Output the (x, y) coordinate of the center of the cell containing the given text.  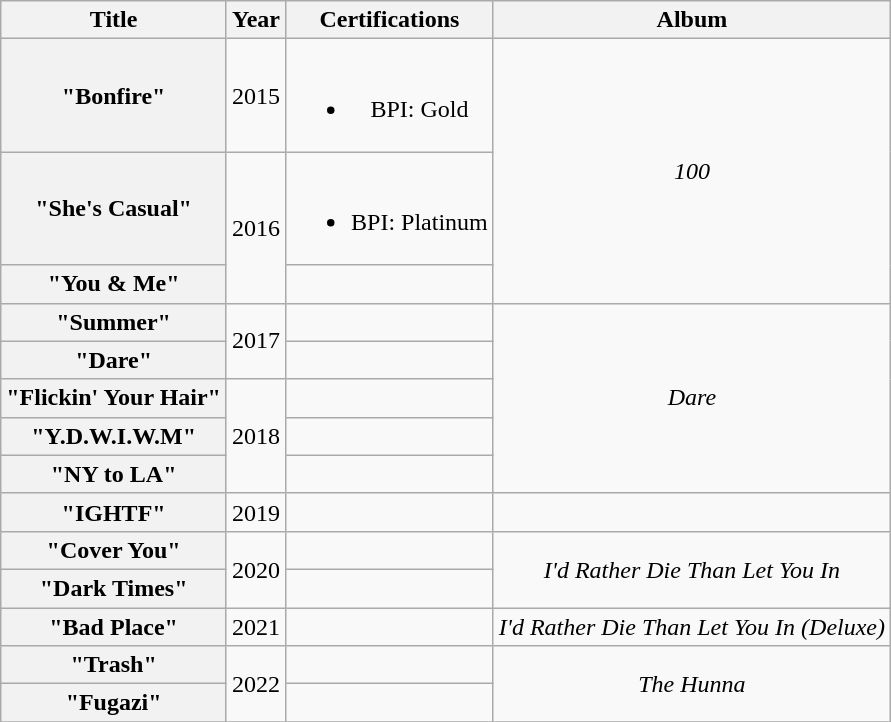
"You & Me" (114, 284)
2019 (256, 512)
Certifications (390, 20)
"Bonfire" (114, 96)
2020 (256, 569)
2015 (256, 96)
2021 (256, 627)
"Dare" (114, 360)
"Fugazi" (114, 703)
BPI: Gold (390, 96)
"She's Casual" (114, 208)
"IGHTF" (114, 512)
"Y.D.W.I.W.M" (114, 436)
The Hunna (692, 684)
"Trash" (114, 665)
2018 (256, 436)
Year (256, 20)
"NY to LA" (114, 474)
I'd Rather Die Than Let You In (Deluxe) (692, 627)
2022 (256, 684)
"Dark Times" (114, 588)
I'd Rather Die Than Let You In (692, 569)
2016 (256, 228)
Album (692, 20)
"Summer" (114, 322)
"Flickin' Your Hair" (114, 398)
100 (692, 171)
"Bad Place" (114, 627)
"Cover You" (114, 550)
2017 (256, 341)
Dare (692, 398)
Title (114, 20)
BPI: Platinum (390, 208)
